Detect which cell encompasses the target text, then output its [X, Y] center coordinate. 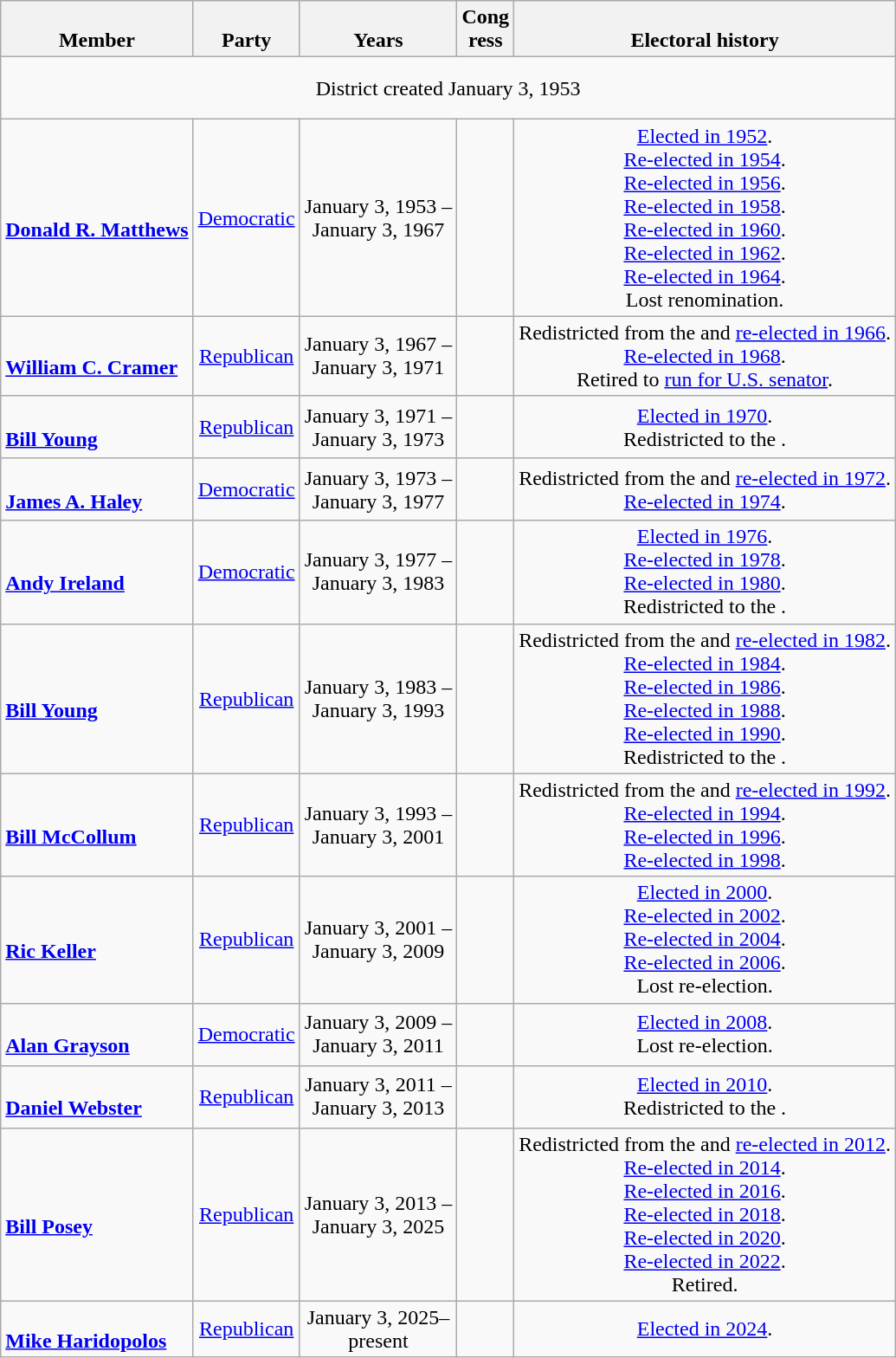
Mike Haridopolos [97, 1329]
January 3, 2011 –January 3, 2013 [378, 1096]
Years [378, 29]
Congress [486, 29]
Redistricted from the and re-elected in 1966.Re-elected in 1968.Retired to run for U.S. senator. [705, 356]
Redistricted from the and re-elected in 1982.Re-elected in 1984.Re-elected in 1986.Re-elected in 1988.Re-elected in 1990.Redistricted to the . [705, 698]
January 3, 2025–present [378, 1329]
January 3, 2001 –January 3, 2009 [378, 940]
January 3, 1953 –January 3, 1967 [378, 218]
January 3, 2009 –January 3, 2011 [378, 1034]
Elected in 1952.Re-elected in 1954.Re-elected in 1956.Re-elected in 1958.Re-elected in 1960.Re-elected in 1962.Re-elected in 1964.Lost renomination. [705, 218]
Bill McCollum [97, 824]
Electoral history [705, 29]
Bill Posey [97, 1214]
January 3, 2013 –January 3, 2025 [378, 1214]
Elected in 2010.Redistricted to the . [705, 1096]
January 3, 1993 –January 3, 2001 [378, 824]
January 3, 1971 –January 3, 1973 [378, 427]
January 3, 1983 –January 3, 1993 [378, 698]
Member [97, 29]
January 3, 1967 –January 3, 1971 [378, 356]
Redistricted from the and re-elected in 1992.Re-elected in 1994.Re-elected in 1996.Re-elected in 1998. [705, 824]
Elected in 1976.Re-elected in 1978.Re-elected in 1980.Redistricted to the . [705, 572]
William C. Cramer [97, 356]
January 3, 1973 –January 3, 1977 [378, 489]
Elected in 2000.Re-elected in 2002.Re-elected in 2004.Re-elected in 2006.Lost re-election. [705, 940]
Andy Ireland [97, 572]
District created January 3, 1953 [448, 88]
Party [246, 29]
Elected in 2024. [705, 1329]
Daniel Webster [97, 1096]
January 3, 1977 –January 3, 1983 [378, 572]
Redistricted from the and re-elected in 2012.Re-elected in 2014.Re-elected in 2016.Re-elected in 2018.Re-elected in 2020.Re-elected in 2022.Retired. [705, 1214]
Elected in 2008.Lost re-election. [705, 1034]
Alan Grayson [97, 1034]
Elected in 1970.Redistricted to the . [705, 427]
Ric Keller [97, 940]
Redistricted from the and re-elected in 1972.Re-elected in 1974. [705, 489]
Donald R. Matthews [97, 218]
James A. Haley [97, 489]
